Determine the (X, Y) coordinate at the center of the cell enclosing the given text.  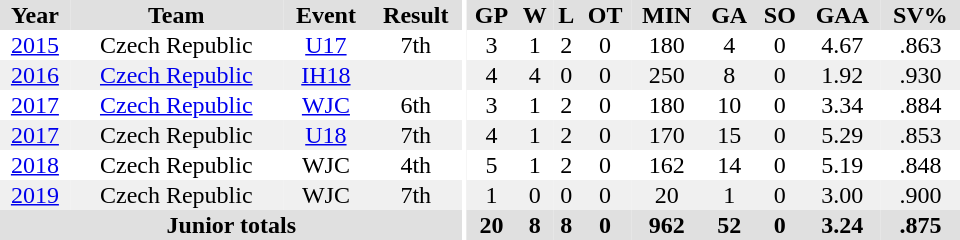
5.29 (842, 135)
4.67 (842, 45)
4th (416, 165)
Junior totals (232, 225)
2016 (35, 75)
.848 (920, 165)
W (534, 15)
.900 (920, 195)
L (566, 15)
GA (730, 15)
6th (416, 105)
3.00 (842, 195)
15 (730, 135)
Year (35, 15)
.930 (920, 75)
Result (416, 15)
MIN (667, 15)
14 (730, 165)
5 (492, 165)
GAA (842, 15)
962 (667, 225)
.863 (920, 45)
.853 (920, 135)
GP (492, 15)
U18 (326, 135)
OT (605, 15)
Team (176, 15)
2015 (35, 45)
250 (667, 75)
10 (730, 105)
.884 (920, 105)
162 (667, 165)
U17 (326, 45)
SO (780, 15)
2018 (35, 165)
170 (667, 135)
52 (730, 225)
5.19 (842, 165)
IH18 (326, 75)
.875 (920, 225)
1.92 (842, 75)
3.34 (842, 105)
3.24 (842, 225)
2019 (35, 195)
Event (326, 15)
SV% (920, 15)
